Extract the [x, y] coordinate from the center of the cell holding the provided text.  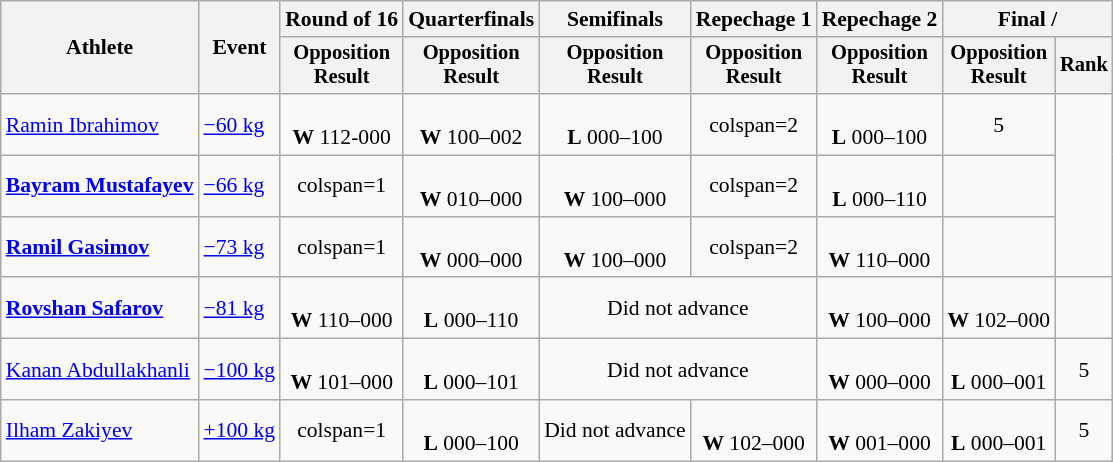
Kanan Abdullakhanli [100, 370]
W 001–000 [880, 430]
W 010–000 [471, 186]
Athlete [100, 48]
−66 kg [240, 186]
Ilham Zakiyev [100, 430]
Semifinals [615, 19]
−81 kg [240, 308]
+100 kg [240, 430]
Event [240, 48]
W 101–000 [342, 370]
Rank [1084, 66]
W 112-000 [342, 124]
Repechage 1 [754, 19]
L 000–101 [471, 370]
Round of 16 [342, 19]
−73 kg [240, 248]
W 100–002 [471, 124]
Rovshan Safarov [100, 308]
Bayram Mustafayev [100, 186]
Final / [1027, 19]
Ramil Gasimov [100, 248]
−60 kg [240, 124]
Quarterfinals [471, 19]
Repechage 2 [880, 19]
Ramin Ibrahimov [100, 124]
−100 kg [240, 370]
